Provide the (X, Y) coordinate of the cell's center where the given text is located.  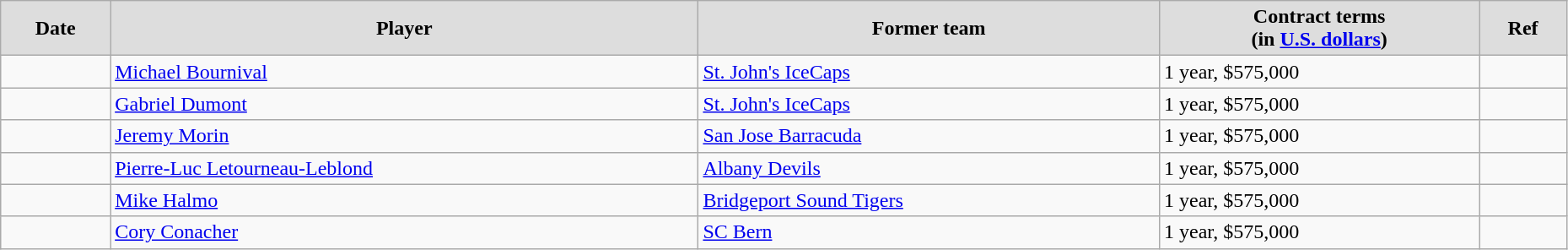
Date (56, 29)
Jeremy Morin (405, 136)
Bridgeport Sound Tigers (929, 200)
SC Bern (929, 232)
Contract terms(in U.S. dollars) (1319, 29)
San Jose Barracuda (929, 136)
Player (405, 29)
Mike Halmo (405, 200)
Albany Devils (929, 168)
Michael Bournival (405, 72)
Ref (1523, 29)
Pierre-Luc Letourneau-Leblond (405, 168)
Gabriel Dumont (405, 104)
Former team (929, 29)
Cory Conacher (405, 232)
